Capture the cell that displays the provided text and extract its (x, y) central coordinate. 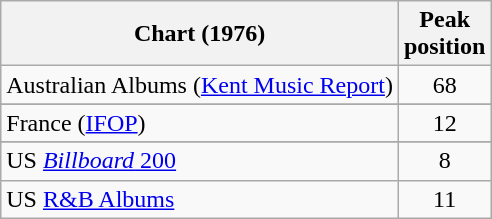
US R&B Albums (200, 199)
Peakposition (444, 34)
11 (444, 199)
68 (444, 85)
US Billboard 200 (200, 161)
France (IFOP) (200, 123)
Australian Albums (Kent Music Report) (200, 85)
Chart (1976) (200, 34)
12 (444, 123)
8 (444, 161)
